Pinpoint the cell where the given text exists, returning its [x, y] midpoint coordinate. 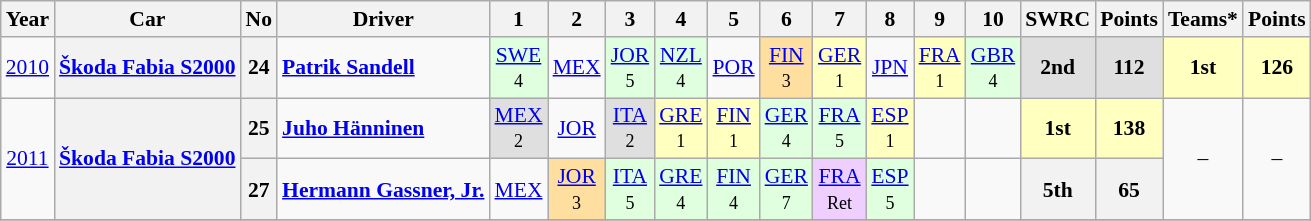
JOR3 [577, 190]
GBR4 [994, 68]
JPN [890, 68]
JOR [577, 128]
FRARet [840, 190]
JOR5 [630, 68]
5th [1058, 190]
GER1 [840, 68]
MEX2 [518, 128]
GER7 [786, 190]
NZL4 [680, 68]
112 [1129, 68]
ITA2 [630, 128]
SWRC [1058, 19]
FIN1 [734, 128]
GRE4 [680, 190]
126 [1277, 68]
24 [260, 68]
ITA5 [630, 190]
3 [630, 19]
2010 [28, 68]
FIN4 [734, 190]
POR [734, 68]
Patrik Sandell [383, 68]
2 [577, 19]
2011 [28, 159]
ESP1 [890, 128]
2nd [1058, 68]
ESP5 [890, 190]
SWE4 [518, 68]
7 [840, 19]
25 [260, 128]
8 [890, 19]
6 [786, 19]
FRA5 [840, 128]
GER4 [786, 128]
GRE1 [680, 128]
FRA1 [940, 68]
10 [994, 19]
9 [940, 19]
Juho Hänninen [383, 128]
FIN3 [786, 68]
65 [1129, 190]
27 [260, 190]
1 [518, 19]
No [260, 19]
Car [147, 19]
Hermann Gassner, Jr. [383, 190]
5 [734, 19]
4 [680, 19]
Teams* [1203, 19]
Year [28, 19]
138 [1129, 128]
Driver [383, 19]
